Provide the [X, Y] coordinate of the cell's center where the given text is located.  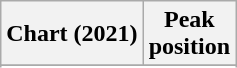
Peakposition [189, 34]
Chart (2021) [72, 34]
